Extract the [X, Y] coordinate from the center of the cell holding the provided text.  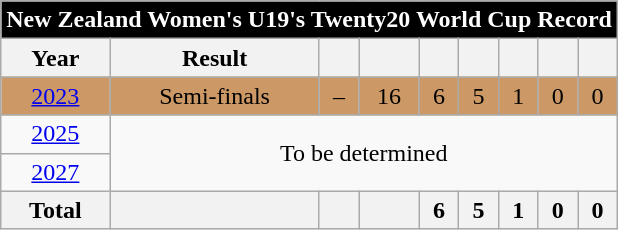
Result [214, 58]
Total [56, 210]
New Zealand Women's U19's Twenty20 World Cup Record [310, 20]
To be determined [364, 153]
Year [56, 58]
2025 [56, 134]
2023 [56, 96]
Semi-finals [214, 96]
2027 [56, 172]
– [339, 96]
16 [389, 96]
